Identify which cell holds the provided text, then report its [x, y] central coordinate. 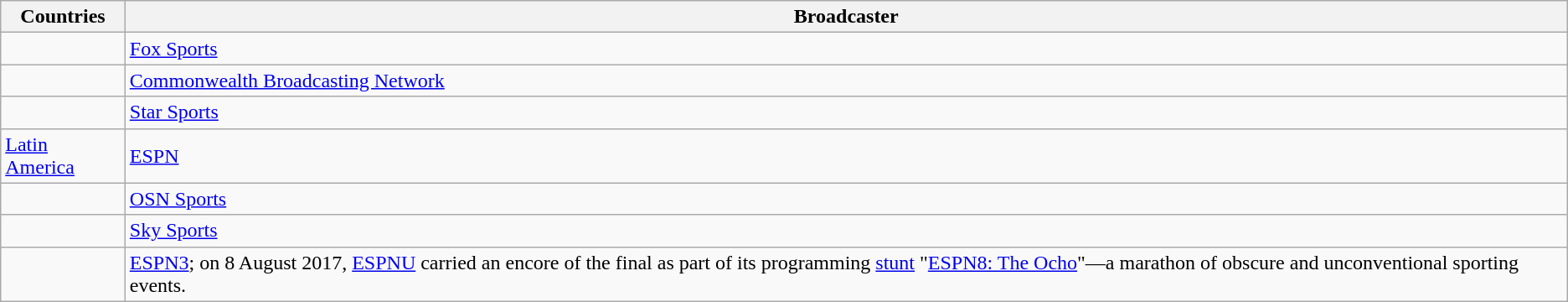
OSN Sports [846, 199]
Countries [64, 17]
Star Sports [846, 112]
Sky Sports [846, 231]
Commonwealth Broadcasting Network [846, 81]
Broadcaster [846, 17]
ESPN [846, 156]
Latin America [64, 156]
Fox Sports [846, 49]
